Find where the given text appears and provide that cell's center as (X, Y) coordinate. 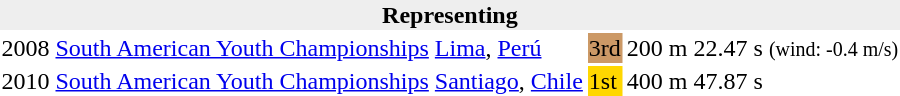
400 m (657, 81)
2008 (26, 48)
Lima, Perú (508, 48)
2010 (26, 81)
Santiago, Chile (508, 81)
22.47 s (wind: -0.4 m/s) (796, 48)
47.87 s (796, 81)
3rd (604, 48)
Representing (450, 15)
1st (604, 81)
200 m (657, 48)
